Extract the [x, y] coordinate from the center of the cell holding the provided text.  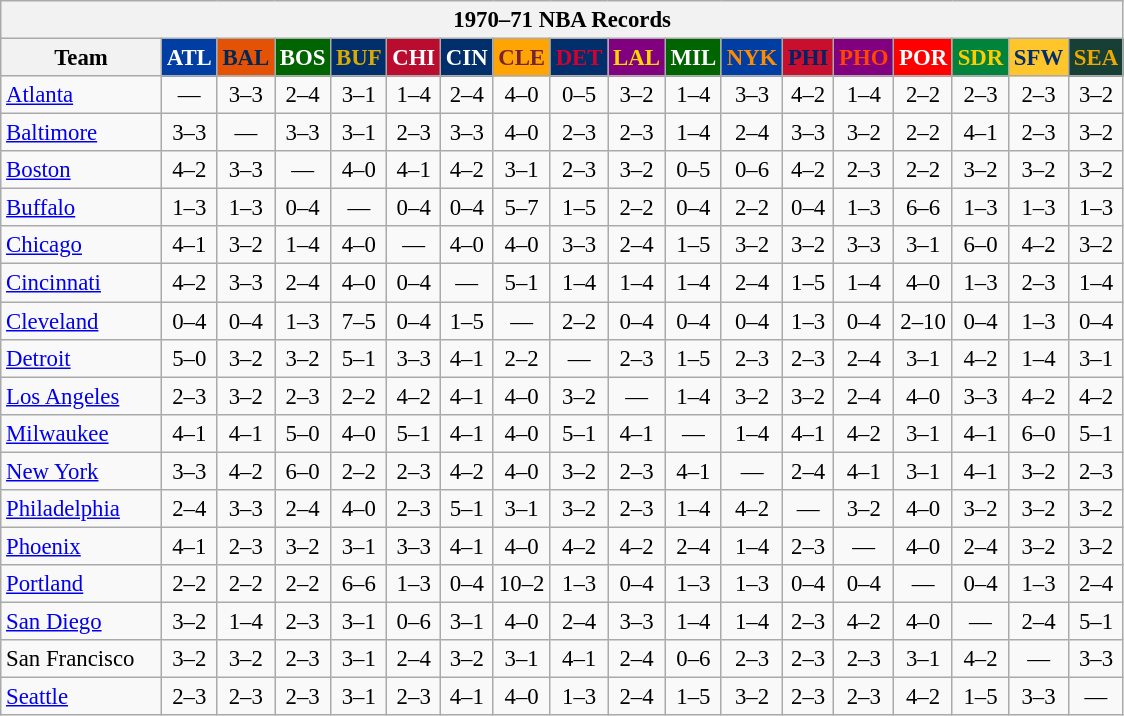
BOS [303, 58]
Baltimore [82, 133]
San Francisco [82, 659]
Buffalo [82, 208]
10–2 [522, 584]
DET [578, 58]
Boston [82, 170]
Seattle [82, 697]
CHI [414, 58]
Cincinnati [82, 283]
5–7 [522, 208]
BAL [246, 58]
Portland [82, 584]
PHO [864, 58]
MIL [693, 58]
ATL [189, 58]
PHI [808, 58]
POR [924, 58]
Phoenix [82, 546]
Team [82, 58]
Chicago [82, 245]
San Diego [82, 621]
Detroit [82, 358]
2–10 [924, 321]
Milwaukee [82, 433]
CIN [467, 58]
BUF [359, 58]
CLE [522, 58]
SFW [1039, 58]
NYK [752, 58]
LAL [636, 58]
Los Angeles [82, 396]
SEA [1096, 58]
1970–71 NBA Records [562, 20]
7–5 [359, 321]
Philadelphia [82, 509]
New York [82, 471]
Atlanta [82, 95]
SDR [980, 58]
Cleveland [82, 321]
